Detect which cell encompasses the target text, then output its (x, y) center coordinate. 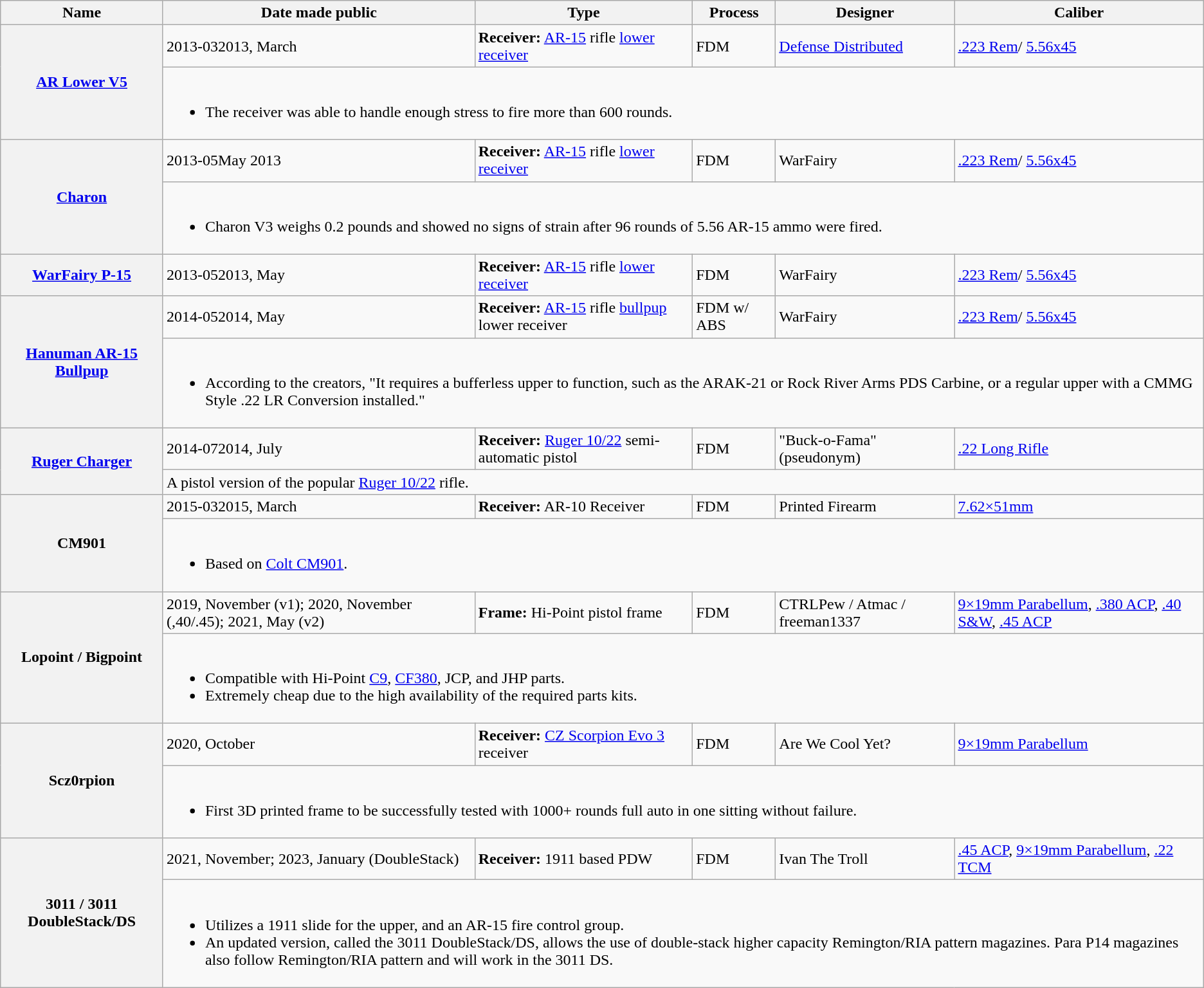
Receiver: AR-15 rifle bullpup lower receiver (583, 316)
Hanuman AR-15 Bullpup (82, 361)
Based on Colt CM901. (683, 554)
Ivan The Troll (865, 859)
2013-05May 2013 (319, 161)
FDM w/ ABS (734, 316)
Charon V3 weighs 0.2 pounds and showed no signs of strain after 96 rounds of 5.56 AR-15 ammo were fired. (683, 217)
Frame: Hi-Point pistol frame (583, 612)
Defense Distributed (865, 46)
2015-032015, March (319, 506)
First 3D printed frame to be successfully tested with 1000+ rounds full auto in one sitting without failure. (683, 801)
7.62×51mm (1079, 506)
Charon (82, 197)
Compatible with Hi-Point C9, CF380, JCP, and JHP parts.Extremely cheap due to the high availability of the required parts kits. (683, 679)
CM901 (82, 543)
3011 / 3011 DoubleStack/DS (82, 913)
2014-072014, July (319, 449)
2014-052014, May (319, 316)
WarFairy P-15 (82, 275)
The receiver was able to handle enough stress to fire more than 600 rounds. (683, 103)
Ruger Charger (82, 461)
2020, October (319, 745)
2021, November; 2023, January (DoubleStack) (319, 859)
Printed Firearm (865, 506)
2013-032013, March (319, 46)
.22 Long Rifle (1079, 449)
Type (583, 13)
9×19mm Parabellum (1079, 745)
AR Lower V5 (82, 82)
Lopoint / Bigpoint (82, 657)
Process (734, 13)
Designer (865, 13)
2019, November (v1); 2020, November (,40/.45); 2021, May (v2) (319, 612)
A pistol version of the popular Ruger 10/22 rifle. (683, 482)
9×19mm Parabellum, .380 ACP, .40 S&W, .45 ACP (1079, 612)
Scz0rpion (82, 781)
Caliber (1079, 13)
Receiver: AR-10 Receiver (583, 506)
Receiver: CZ Scorpion Evo 3 receiver (583, 745)
Date made public (319, 13)
2013-052013, May (319, 275)
"Buck-o-Fama" (pseudonym) (865, 449)
.45 ACP, 9×19mm Parabellum, .22 TCM (1079, 859)
Receiver: 1911 based PDW (583, 859)
Receiver: Ruger 10/22 semi-automatic pistol (583, 449)
Are We Cool Yet? (865, 745)
Name (82, 13)
CTRLPew / Atmac / freeman1337 (865, 612)
